From the cell containing the given text, extract its center point as (x, y) coordinate. 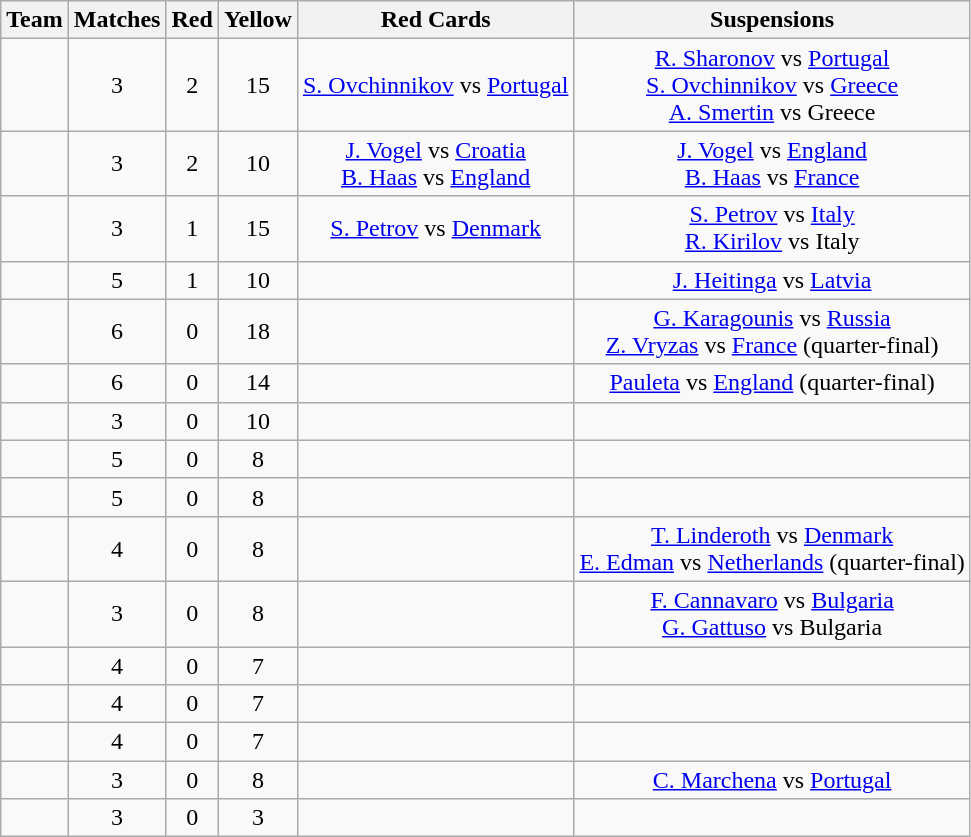
Matches (117, 20)
Yellow (258, 20)
F. Cannavaro vs BulgariaG. Gattuso vs Bulgaria (772, 614)
S. Petrov vs Denmark (435, 228)
J. Vogel vs EnglandB. Haas vs France (772, 164)
J. Vogel vs CroatiaB. Haas vs England (435, 164)
R. Sharonov vs PortugalS. Ovchinnikov vs GreeceA. Smertin vs Greece (772, 85)
Suspensions (772, 20)
Red Cards (435, 20)
Red (192, 20)
S. Ovchinnikov vs Portugal (435, 85)
T. Linderoth vs DenmarkE. Edman vs Netherlands (quarter-final) (772, 548)
Pauleta vs England (quarter-final) (772, 383)
C. Marchena vs Portugal (772, 780)
18 (258, 332)
J. Heitinga vs Latvia (772, 280)
Team (35, 20)
G. Karagounis vs RussiaZ. Vryzas vs France (quarter-final) (772, 332)
S. Petrov vs ItalyR. Kirilov vs Italy (772, 228)
14 (258, 383)
